Return (x, y) of the center of cell containing provided text 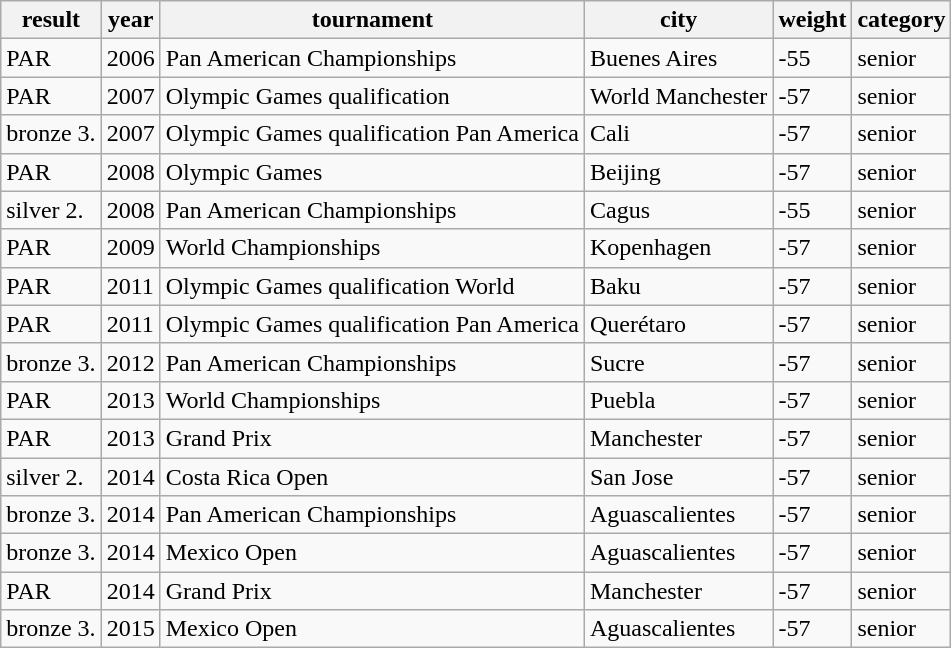
World Manchester (678, 96)
Kopenhagen (678, 248)
result (51, 20)
Sucre (678, 362)
Cali (678, 134)
2012 (130, 362)
2006 (130, 58)
Costa Rica Open (372, 477)
category (902, 20)
2015 (130, 629)
year (130, 20)
weight (812, 20)
Beijing (678, 172)
tournament (372, 20)
Cagus (678, 210)
city (678, 20)
2009 (130, 248)
Querétaro (678, 324)
Baku (678, 286)
Olympic Games qualification (372, 96)
Olympic Games qualification World (372, 286)
Olympic Games (372, 172)
Puebla (678, 400)
Buenes Aires (678, 58)
San Jose (678, 477)
